Output the (X, Y) coordinate of the center of the cell containing the given text.  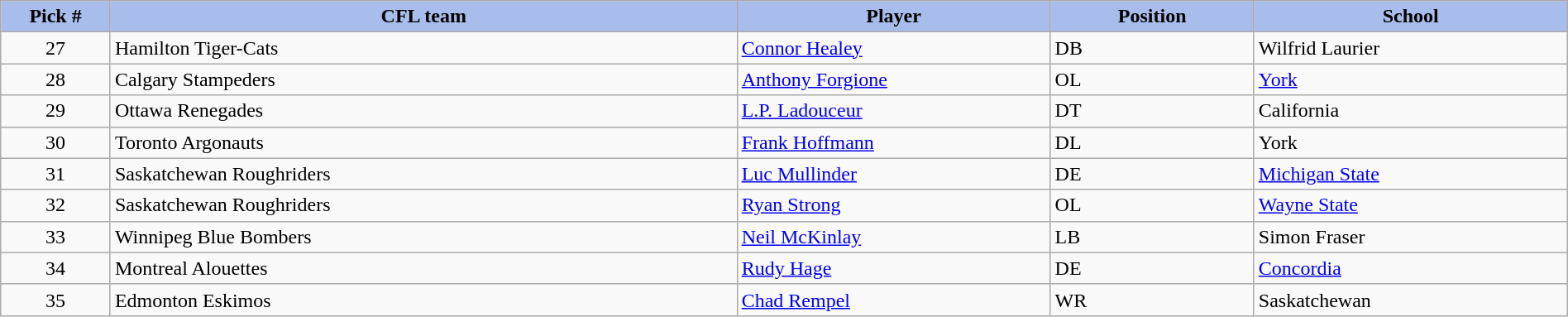
Edmonton Eskimos (423, 300)
31 (56, 174)
Michigan State (1411, 174)
CFL team (423, 17)
33 (56, 237)
34 (56, 268)
Wayne State (1411, 205)
Connor Healey (893, 48)
Anthony Forgione (893, 79)
Saskatchewan (1411, 300)
Frank Hoffmann (893, 142)
School (1411, 17)
Neil McKinlay (893, 237)
Ottawa Renegades (423, 111)
DT (1152, 111)
Chad Rempel (893, 300)
Player (893, 17)
Wilfrid Laurier (1411, 48)
30 (56, 142)
WR (1152, 300)
DB (1152, 48)
Ryan Strong (893, 205)
Toronto Argonauts (423, 142)
Position (1152, 17)
35 (56, 300)
28 (56, 79)
Winnipeg Blue Bombers (423, 237)
Pick # (56, 17)
Rudy Hage (893, 268)
Montreal Alouettes (423, 268)
32 (56, 205)
DL (1152, 142)
Luc Mullinder (893, 174)
California (1411, 111)
27 (56, 48)
L.P. Ladouceur (893, 111)
29 (56, 111)
Simon Fraser (1411, 237)
Hamilton Tiger-Cats (423, 48)
LB (1152, 237)
Calgary Stampeders (423, 79)
Concordia (1411, 268)
